Extract the (x, y) coordinate from the center of the cell holding the provided text.  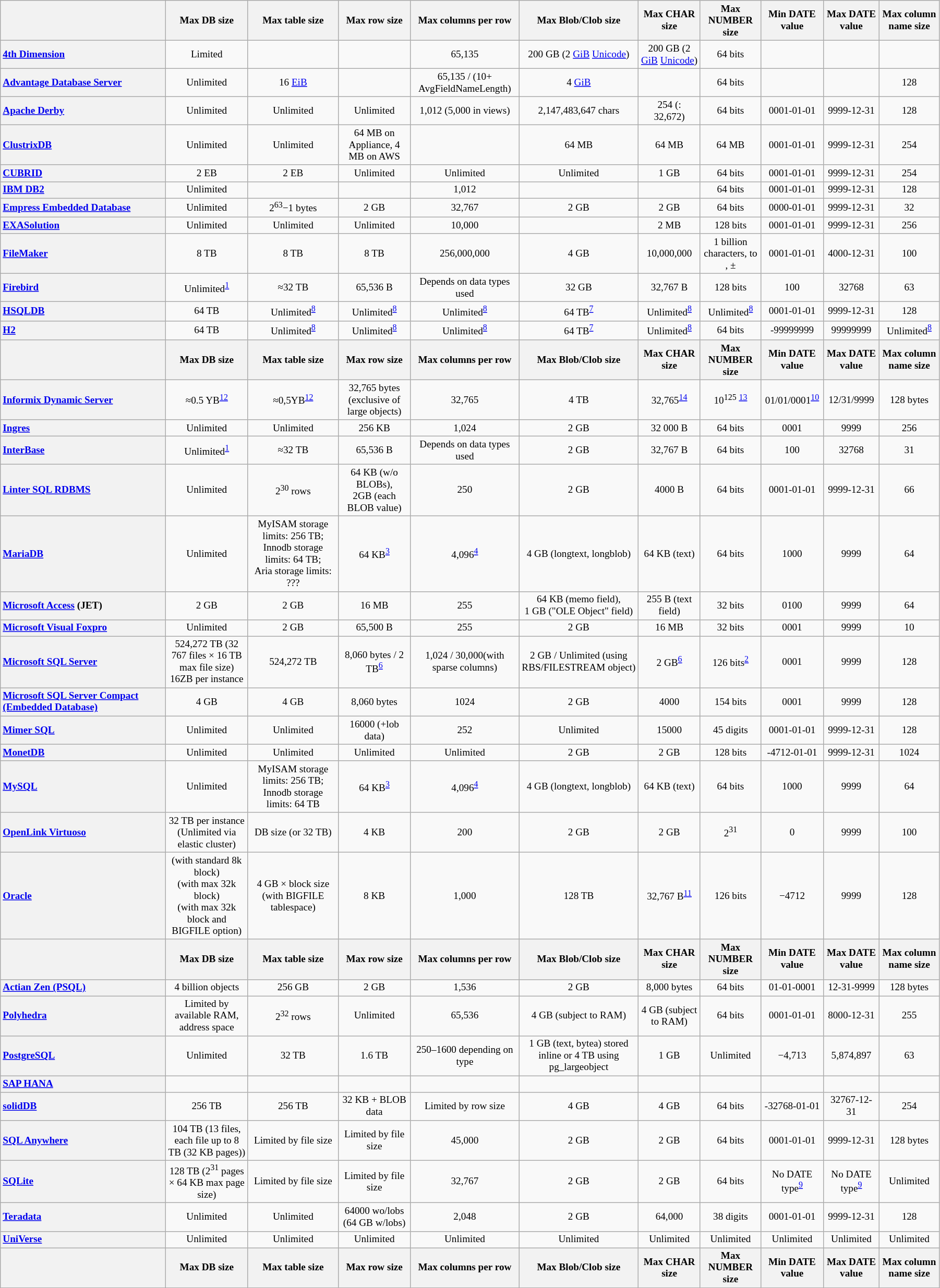
250–1600 depending on type (465, 1055)
SQL Anywhere (83, 1141)
2,147,483,647 chars (579, 111)
4 GiB (579, 82)
1,012 (465, 190)
4000 B (669, 490)
66 (910, 490)
1,000 (465, 896)
4000-12-31 (851, 253)
524,272 TB (293, 662)
2 GB6 (669, 662)
65,135 (465, 54)
32,76514 (669, 399)
32 KB + BLOB data (375, 1106)
64 KB (w/o BLOBs),2GB (each BLOB value) (375, 490)
8,060 bytes (375, 702)
1,012 (5,000 in views) (465, 111)
Microsoft Access (JET) (83, 605)
128 TB (579, 896)
Empress Embedded Database (83, 208)
38 digits (730, 1217)
8 KB (375, 896)
2 GB / Unlimited (using RBS/FILESTREAM object) (579, 662)
1 billion characters, to , ± (730, 253)
solidDB (83, 1106)
5,874,897 (851, 1055)
Microsoft SQL Server (83, 662)
1 GB (text, bytea) stored inline or 4 TB using pg_largeobject (579, 1055)
01/01/000110 (792, 399)
MySQL (83, 786)
8,060 bytes / 2 TB6 (375, 662)
4th Dimension (83, 54)
4 GB × block size(with BIGFILE tablespace) (293, 896)
DB size (or 32 TB) (293, 832)
256,000,000 (465, 253)
64000 wo/lobs(64 GB w/lobs) (375, 1217)
InterBase (83, 450)
231 (730, 832)
128 TB (231 pages × 64 KB max page size) (207, 1182)
32 (910, 208)
Informix Dynamic Server (83, 399)
CUBRID (83, 173)
16 EiB (293, 82)
32,767 B11 (669, 896)
1,024 (465, 428)
01-01-0001 (792, 988)
12-31-9999 (851, 988)
1,536 (465, 988)
0100 (792, 605)
12/31/9999 (851, 399)
MonetDB (83, 752)
45,000 (465, 1141)
4 TB (579, 399)
Advantage Database Server (83, 82)
154 bits (730, 702)
0 (792, 832)
31 (910, 450)
250 (465, 490)
104 TB (13 files, each file up to 8 TB (32 KB pages)) (207, 1141)
524,272 TB (32 767 files × 16 TB max file size)16ZB per instance (207, 662)
HSQLDB (83, 311)
10 (910, 628)
H2 (83, 331)
SAP HANA (83, 1084)
EXASolution (83, 225)
16000 (+lob data) (375, 730)
Firebird (83, 287)
SQLite (83, 1182)
65,135 / (10+ AvgFieldNameLength) (465, 82)
2 MB (669, 225)
Microsoft Visual Foxpro (83, 628)
-4712-01-01 (792, 752)
Actian Zen (PSQL) (83, 988)
−4,713 (792, 1055)
UniVerse (83, 1240)
Microsoft SQL Server Compact (Embedded Database) (83, 702)
PostgreSQL (83, 1055)
252 (465, 730)
≈0,5YB12 (293, 399)
Linter SQL RDBMS (83, 490)
IBM DB2 (83, 190)
10,000 (465, 225)
200 (465, 832)
256 GB (293, 988)
65,500 B (375, 628)
64,000 (669, 1217)
45 digits (730, 730)
64 KB (memo field),1 GB ("OLE Object" field) (579, 605)
Limited by available RAM, address space (207, 1016)
4 billion objects (207, 988)
Teradata (83, 1217)
230 rows (293, 490)
-99999999 (792, 331)
32,765 (465, 399)
Apache Derby (83, 111)
MariaDB (83, 554)
65,536 (465, 1016)
32 TB (293, 1055)
ClustrixDB (83, 145)
32,765 bytes (exclusive of large objects) (375, 399)
256 KB (375, 428)
8,000 bytes (669, 988)
MyISAM storage limits: 256 TB; Innodb storage limits: 64 TB (293, 786)
−4712 (792, 896)
Limited by row size (465, 1106)
-32768-01-01 (792, 1106)
4 KB (375, 832)
8000-12-31 (851, 1016)
MyISAM storage limits: 256 TB;Innodb storage limits: 64 TB;Aria storage limits: ??? (293, 554)
99999999 (851, 331)
1.6 TB (375, 1055)
64 MB on Appliance, 4 MB on AWS (375, 145)
Limited (207, 54)
10,000,000 (669, 253)
(with standard 8k block) (with max 32k block) (with max 32k block and BIGFILE option) (207, 896)
255 B (text field) (669, 605)
Ingres (83, 428)
263−1 bytes (293, 208)
FileMaker (83, 253)
126 bits (730, 896)
≈0.5 YB12 (207, 399)
0000-01-01 (792, 208)
Mimer SQL (83, 730)
32 000 B (669, 428)
32 GB (579, 287)
Oracle (83, 896)
2,048 (465, 1217)
15000 (669, 730)
232 rows (293, 1016)
126 bits2 (730, 662)
OpenLink Virtuoso (83, 832)
1,024 / 30,000(with sparse columns) (465, 662)
254 (: 32,672) (669, 111)
10125 13 (730, 399)
32 TB per instance(Unlimited via elastic cluster) (207, 832)
32767-12-31 (851, 1106)
4000 (669, 702)
Polyhedra (83, 1016)
